Output the (X, Y) coordinate of the center of the cell containing the given text.  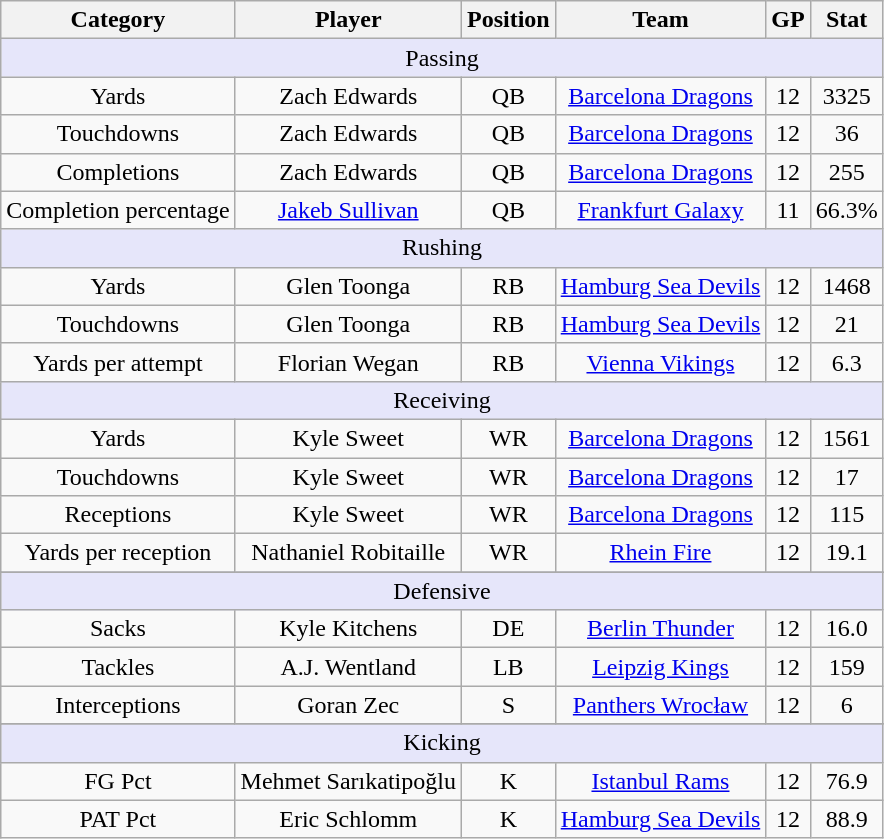
Panthers Wrocław (660, 705)
Kyle Kitchens (348, 629)
Receiving (442, 400)
PAT Pct (118, 819)
Florian Wegan (348, 362)
Completions (118, 172)
Jakeb Sullivan (348, 210)
Mehmet Sarıkatipoğlu (348, 781)
76.9 (846, 781)
Leipzig Kings (660, 667)
Yards per reception (118, 553)
Kicking (442, 743)
1561 (846, 438)
Player (348, 20)
Interceptions (118, 705)
21 (846, 324)
Stat (846, 20)
FG Pct (118, 781)
Eric Schlomm (348, 819)
66.3% (846, 210)
Team (660, 20)
DE (508, 629)
17 (846, 477)
1468 (846, 286)
Rushing (442, 248)
Berlin Thunder (660, 629)
S (508, 705)
Vienna Vikings (660, 362)
255 (846, 172)
Defensive (442, 591)
6 (846, 705)
Passing (442, 58)
Yards per attempt (118, 362)
36 (846, 134)
16.0 (846, 629)
A.J. Wentland (348, 667)
Tackles (118, 667)
Frankfurt Galaxy (660, 210)
LB (508, 667)
Sacks (118, 629)
GP (788, 20)
Nathaniel Robitaille (348, 553)
Istanbul Rams (660, 781)
Position (508, 20)
3325 (846, 96)
115 (846, 515)
Completion percentage (118, 210)
Rhein Fire (660, 553)
88.9 (846, 819)
11 (788, 210)
Receptions (118, 515)
19.1 (846, 553)
Category (118, 20)
Goran Zec (348, 705)
159 (846, 667)
6.3 (846, 362)
